For the text-containing cell, return its midpoint in (x, y) coordinate format. 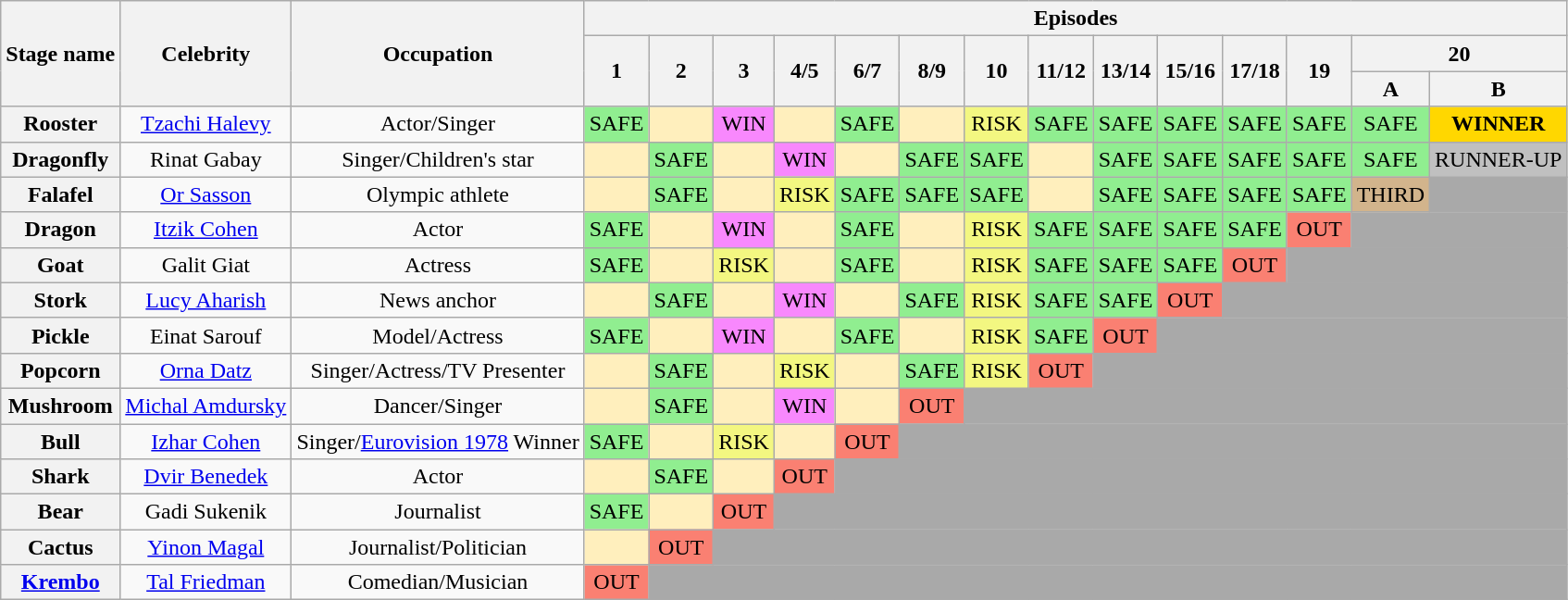
Journalist/Politician (438, 547)
13/14 (1126, 71)
Yinon Magal (205, 547)
Bear (61, 512)
Popcorn (61, 370)
15/16 (1190, 71)
11/12 (1061, 71)
Dancer/Singer (438, 406)
Olympic athlete (438, 194)
3 (744, 71)
A (1390, 89)
Michal Amdursky (205, 406)
Mushroom (61, 406)
Dragon (61, 230)
WINNER (1499, 124)
Tal Friedman (205, 582)
B (1499, 89)
Goat (61, 265)
Gadi Sukenik (205, 512)
10 (997, 71)
RUNNER-UP (1499, 159)
Cactus (61, 547)
Celebrity (205, 54)
Dvir Benedek (205, 477)
2 (681, 71)
Stage name (61, 54)
Occupation (438, 54)
Singer/Children's star (438, 159)
Izhar Cohen (205, 442)
Rooster (61, 124)
News anchor (438, 300)
Model/Actress (438, 335)
Singer/Actress/TV Presenter (438, 370)
8/9 (932, 71)
Rinat Gabay (205, 159)
4/5 (804, 71)
Falafel (61, 194)
Stork (61, 300)
17/18 (1255, 71)
6/7 (867, 71)
Einat Sarouf (205, 335)
Actor/Singer (438, 124)
Krembo (61, 582)
Episodes (1076, 19)
Dragonfly (61, 159)
Bull (61, 442)
Shark (61, 477)
THIRD (1390, 194)
Or Sasson (205, 194)
20 (1459, 54)
Actress (438, 265)
Orna Datz (205, 370)
Singer/Eurovision 1978 Winner (438, 442)
Journalist (438, 512)
Comedian/Musician (438, 582)
Itzik Cohen (205, 230)
Galit Giat (205, 265)
1 (616, 71)
19 (1319, 71)
Tzachi Halevy (205, 124)
Lucy Aharish (205, 300)
Pickle (61, 335)
